Identify which cell holds the provided text, then report its [X, Y] central coordinate. 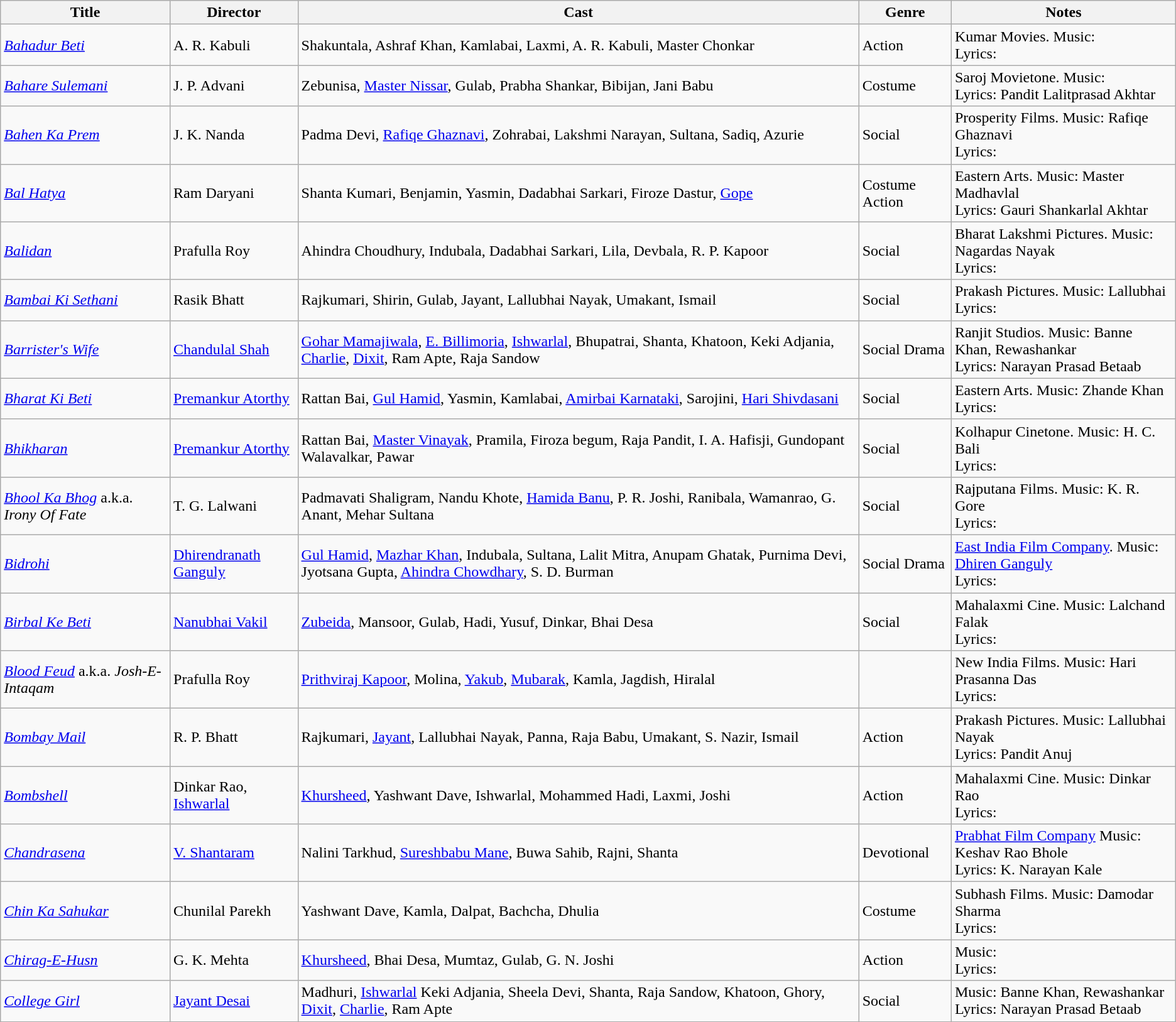
Dhirendranath Ganguly [234, 563]
Bhikharan [85, 448]
Kumar Movies. Music: Lyrics: [1063, 45]
Rasik Bhatt [234, 300]
J. K. Nanda [234, 135]
East India Film Company. Music: Dhiren GangulyLyrics: [1063, 563]
Gul Hamid, Mazhar Khan, Indubala, Sultana, Lalit Mitra, Anupam Ghatak, Purnima Devi, Jyotsana Gupta, Ahindra Chowdhary, S. D. Burman [578, 563]
Bahen Ka Prem [85, 135]
Nanubhai Vakil [234, 622]
Madhuri, Ishwarlal Keki Adjania, Sheela Devi, Shanta, Raja Sandow, Khatoon, Ghory, Dixit, Charlie, Ram Apte [578, 1001]
Eastern Arts. Music: Zhande KhanLyrics: [1063, 398]
Prabhat Film Company Music: Keshav Rao BholeLyrics: K. Narayan Kale [1063, 853]
Blood Feud a.k.a. Josh-E-Intaqam [85, 680]
Zubeida, Mansoor, Gulab, Hadi, Yusuf, Dinkar, Bhai Desa [578, 622]
Chandulal Shah [234, 349]
Ram Daryani [234, 193]
Saroj Movietone. Music: Lyrics: Pandit Lalitprasad Akhtar [1063, 85]
Rajkumari, Jayant, Lallubhai Nayak, Panna, Raja Babu, Umakant, S. Nazir, Ismail [578, 737]
Jayant Desai [234, 1001]
Music: Lyrics: [1063, 960]
New India Films. Music: Hari Prasanna DasLyrics: [1063, 680]
Ahindra Choudhury, Indubala, Dadabhai Sarkari, Lila, Devbala, R. P. Kapoor [578, 251]
Gohar Mamajiwala, E. Billimoria, Ishwarlal, Bhupatrai, Shanta, Khatoon, Keki Adjania, Charlie, Dixit, Ram Apte, Raja Sandow [578, 349]
J. P. Advani [234, 85]
Birbal Ke Beti [85, 622]
Costume Action [905, 193]
Kolhapur Cinetone. Music: H. C. BaliLyrics: [1063, 448]
Prithviraj Kapoor, Molina, Yakub, Mubarak, Kamla, Jagdish, Hiralal [578, 680]
Zebunisa, Master Nissar, Gulab, Prabha Shankar, Bibijan, Jani Babu [578, 85]
Dinkar Rao, Ishwarlal [234, 795]
Mahalaxmi Cine. Music: Lalchand FalakLyrics: [1063, 622]
Notes [1063, 13]
Yashwant Dave, Kamla, Dalpat, Bachcha, Dhulia [578, 911]
Chirag-E-Husn [85, 960]
Bhool Ka Bhog a.k.a. Irony Of Fate [85, 506]
V. Shantaram [234, 853]
Bombshell [85, 795]
Chandrasena [85, 853]
Chin Ka Sahukar [85, 911]
Prosperity Films. Music: Rafiqe GhaznaviLyrics: [1063, 135]
Ranjit Studios. Music: Banne Khan, RewashankarLyrics: Narayan Prasad Betaab [1063, 349]
Rajputana Films. Music: K. R. GoreLyrics: [1063, 506]
Prakash Pictures. Music: Lallubhai Nayak Lyrics: Pandit Anuj [1063, 737]
Cast [578, 13]
Rajkumari, Shirin, Gulab, Jayant, Lallubhai Nayak, Umakant, Ismail [578, 300]
Eastern Arts. Music: Master MadhavlalLyrics: Gauri Shankarlal Akhtar [1063, 193]
Nalini Tarkhud, Sureshbabu Mane, Buwa Sahib, Rajni, Shanta [578, 853]
Devotional [905, 853]
College Girl [85, 1001]
Subhash Films. Music: Damodar SharmaLyrics: [1063, 911]
Music: Banne Khan, RewashankarLyrics: Narayan Prasad Betaab [1063, 1001]
Khursheed, Yashwant Dave, Ishwarlal, Mohammed Hadi, Laxmi, Joshi [578, 795]
Khursheed, Bhai Desa, Mumtaz, Gulab, G. N. Joshi [578, 960]
Rattan Bai, Master Vinayak, Pramila, Firoza begum, Raja Pandit, I. A. Hafisji, Gundopant Walavalkar, Pawar [578, 448]
Bombay Mail [85, 737]
Barrister's Wife [85, 349]
Title [85, 13]
Bharat Ki Beti [85, 398]
Shakuntala, Ashraf Khan, Kamlabai, Laxmi, A. R. Kabuli, Master Chonkar [578, 45]
Bahadur Beti [85, 45]
T. G. Lalwani [234, 506]
Director [234, 13]
Chunilal Parekh [234, 911]
Shanta Kumari, Benjamin, Yasmin, Dadabhai Sarkari, Firoze Dastur, Gope [578, 193]
Bambai Ki Sethani [85, 300]
Bahare Sulemani [85, 85]
G. K. Mehta [234, 960]
Balidan [85, 251]
Bharat Lakshmi Pictures. Music: Nagardas NayakLyrics: [1063, 251]
A. R. Kabuli [234, 45]
Prakash Pictures. Music: LallubhaiLyrics: [1063, 300]
Padma Devi, Rafiqe Ghaznavi, Zohrabai, Lakshmi Narayan, Sultana, Sadiq, Azurie [578, 135]
R. P. Bhatt [234, 737]
Bidrohi [85, 563]
Bal Hatya [85, 193]
Rattan Bai, Gul Hamid, Yasmin, Kamlabai, Amirbai Karnataki, Sarojini, Hari Shivdasani [578, 398]
Genre [905, 13]
Mahalaxmi Cine. Music: Dinkar RaoLyrics: [1063, 795]
Padmavati Shaligram, Nandu Khote, Hamida Banu, P. R. Joshi, Ranibala, Wamanrao, G. Anant, Mehar Sultana [578, 506]
